Pinpoint the cell where the given text exists, returning its [x, y] midpoint coordinate. 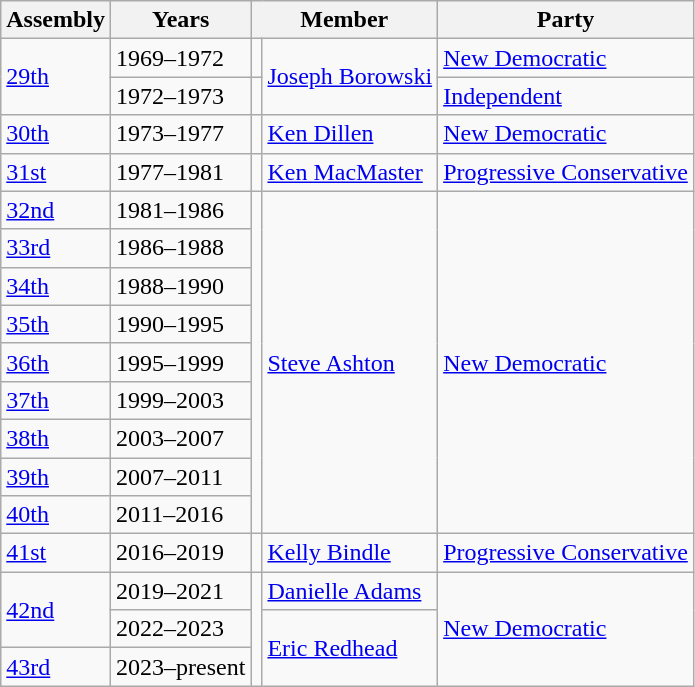
Years [180, 20]
41st [56, 553]
1977–1981 [180, 172]
2007–2011 [180, 477]
37th [56, 400]
Kelly Bindle [350, 553]
Eric Redhead [350, 648]
Assembly [56, 20]
35th [56, 324]
2016–2019 [180, 553]
1973–1977 [180, 134]
31st [56, 172]
29th [56, 77]
1999–2003 [180, 400]
Steve Ashton [350, 362]
Independent [566, 96]
1981–1986 [180, 210]
42nd [56, 610]
Party [566, 20]
30th [56, 134]
2003–2007 [180, 438]
Member [344, 20]
1969–1972 [180, 58]
32nd [56, 210]
43rd [56, 667]
Ken MacMaster [350, 172]
40th [56, 515]
1995–1999 [180, 362]
39th [56, 477]
Ken Dillen [350, 134]
1990–1995 [180, 324]
Danielle Adams [350, 591]
36th [56, 362]
1988–1990 [180, 286]
Joseph Borowski [350, 77]
2019–2021 [180, 591]
2022–2023 [180, 629]
34th [56, 286]
1972–1973 [180, 96]
2011–2016 [180, 515]
2023–present [180, 667]
38th [56, 438]
33rd [56, 248]
1986–1988 [180, 248]
